Identify which cell holds the provided text, then report its [x, y] central coordinate. 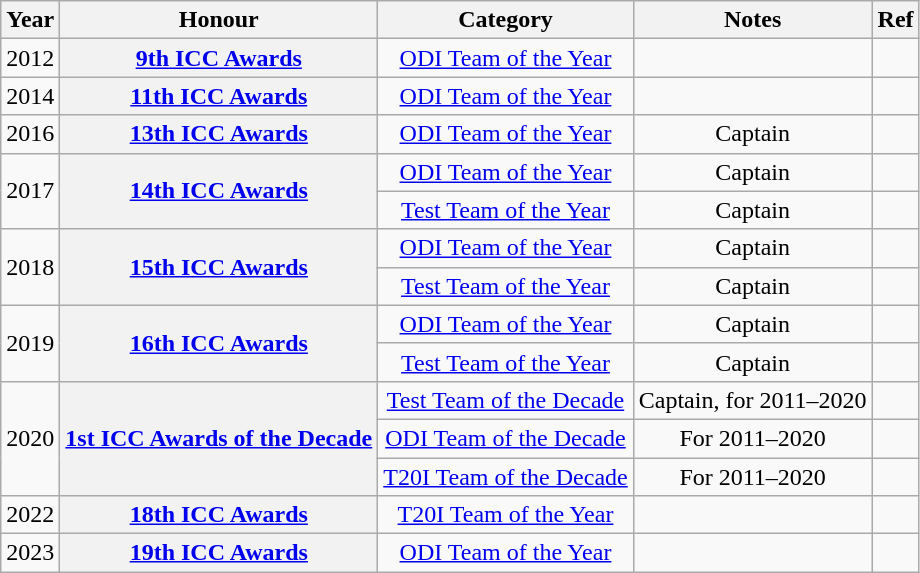
2019 [30, 343]
15th ICC Awards [219, 267]
Test Team of the Decade [506, 400]
Captain, for 2011–2020 [752, 400]
14th ICC Awards [219, 191]
1st ICC Awards of the Decade [219, 438]
T20I Team of the Year [506, 515]
9th ICC Awards [219, 58]
Notes [752, 20]
19th ICC Awards [219, 553]
11th ICC Awards [219, 96]
Ref [896, 20]
T20I Team of the Decade [506, 477]
Year [30, 20]
16th ICC Awards [219, 343]
13th ICC Awards [219, 134]
2017 [30, 191]
2023 [30, 553]
18th ICC Awards [219, 515]
2020 [30, 438]
2014 [30, 96]
2016 [30, 134]
ODI Team of the Decade [506, 438]
2022 [30, 515]
2018 [30, 267]
Honour [219, 20]
2012 [30, 58]
Category [506, 20]
